For the text-containing cell, return its midpoint in (X, Y) coordinate format. 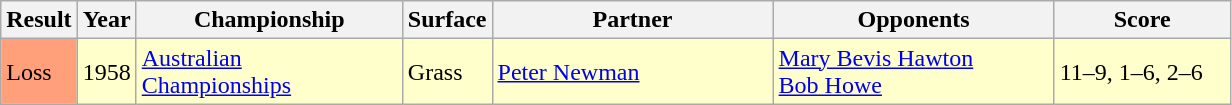
Australian Championships (269, 72)
1958 (106, 72)
Result (39, 20)
Score (1142, 20)
Partner (632, 20)
Grass (447, 72)
Mary Bevis Hawton Bob Howe (914, 72)
Surface (447, 20)
Championship (269, 20)
Opponents (914, 20)
Year (106, 20)
11–9, 1–6, 2–6 (1142, 72)
Peter Newman (632, 72)
Loss (39, 72)
